Extract the (X, Y) coordinate from the center of the cell holding the provided text.  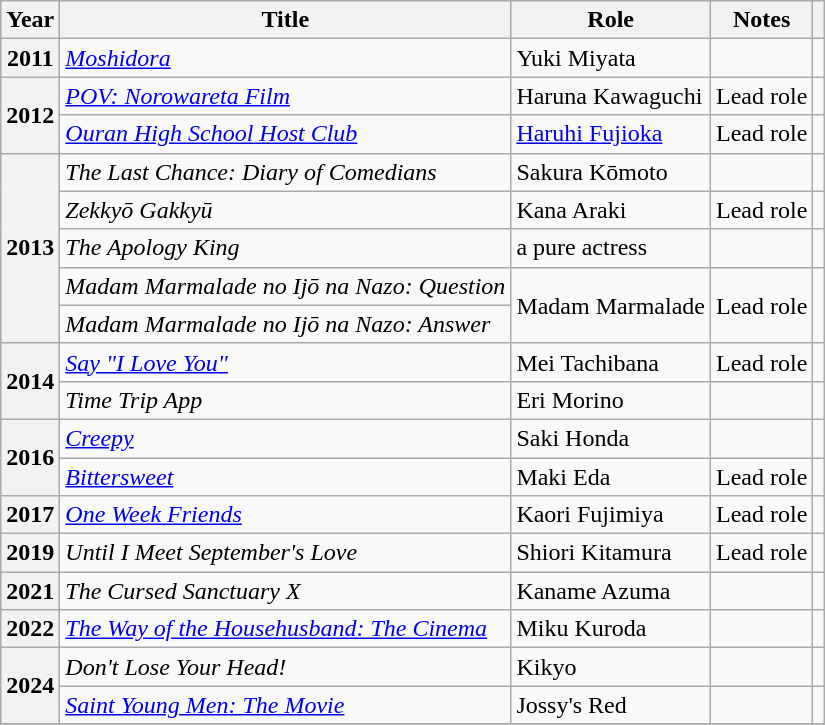
Don't Lose Your Head! (286, 667)
Haruna Kawaguchi (611, 96)
Ouran High School Host Club (286, 134)
Yuki Miyata (611, 58)
2014 (30, 381)
Until I Meet September's Love (286, 553)
The Last Chance: Diary of Comedians (286, 172)
Moshidora (286, 58)
Zekkyō Gakkyū (286, 210)
Kaori Fujimiya (611, 515)
Madam Marmalade no Ijō na Nazo: Question (286, 286)
2016 (30, 457)
Jossy's Red (611, 705)
The Way of the Househusband: The Cinema (286, 629)
Bittersweet (286, 477)
Role (611, 20)
2021 (30, 591)
POV: Norowareta Film (286, 96)
2017 (30, 515)
Time Trip App (286, 400)
Mei Tachibana (611, 362)
a pure actress (611, 248)
Kikyo (611, 667)
Miku Kuroda (611, 629)
Madam Marmalade no Ijō na Nazo: Answer (286, 324)
Say "I Love You" (286, 362)
Kaname Azuma (611, 591)
The Cursed Sanctuary X (286, 591)
One Week Friends (286, 515)
Year (30, 20)
2012 (30, 115)
2022 (30, 629)
Eri Morino (611, 400)
Notes (762, 20)
Kana Araki (611, 210)
2011 (30, 58)
Creepy (286, 438)
2019 (30, 553)
Sakura Kōmoto (611, 172)
Saki Honda (611, 438)
Title (286, 20)
Madam Marmalade (611, 305)
Saint Young Men: The Movie (286, 705)
Shiori Kitamura (611, 553)
The Apology King (286, 248)
Haruhi Fujioka (611, 134)
2024 (30, 686)
2013 (30, 248)
Maki Eda (611, 477)
